Detect which cell encompasses the target text, then output its [x, y] center coordinate. 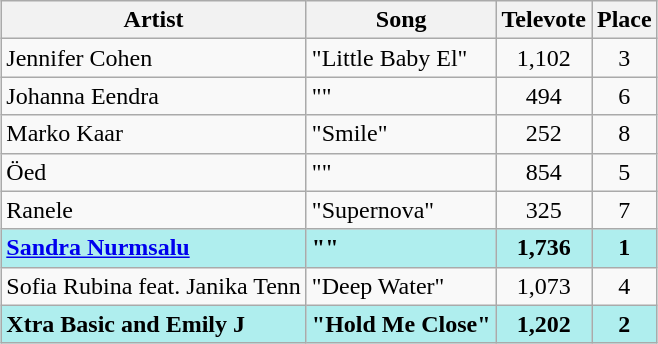
1,102 [544, 58]
Artist [154, 20]
Jennifer Cohen [154, 58]
1,202 [544, 324]
"Hold Me Close" [401, 324]
854 [544, 172]
7 [625, 210]
Sandra Nurmsalu [154, 248]
Place [625, 20]
494 [544, 96]
"Supernova" [401, 210]
1 [625, 248]
1,736 [544, 248]
"Little Baby El" [401, 58]
1,073 [544, 286]
4 [625, 286]
Televote [544, 20]
"Smile" [401, 134]
325 [544, 210]
Johanna Eendra [154, 96]
Xtra Basic and Emily J [154, 324]
Song [401, 20]
2 [625, 324]
3 [625, 58]
"Deep Water" [401, 286]
Marko Kaar [154, 134]
6 [625, 96]
252 [544, 134]
8 [625, 134]
Ranele [154, 210]
5 [625, 172]
Sofia Rubina feat. Janika Tenn [154, 286]
Öed [154, 172]
